Pinpoint the cell where the given text exists, returning its [X, Y] midpoint coordinate. 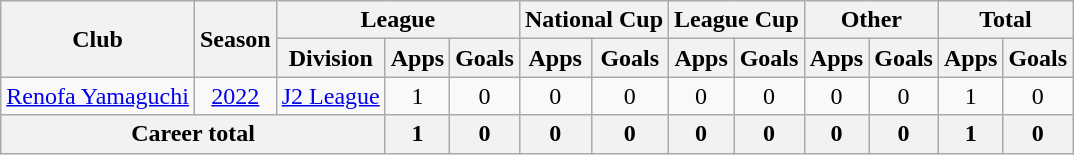
Other [871, 20]
Renofa Yamaguchi [98, 96]
League [398, 20]
Club [98, 39]
National Cup [594, 20]
Season [235, 39]
Total [1005, 20]
Career total [193, 134]
2022 [235, 96]
League Cup [737, 20]
Division [330, 58]
J2 League [330, 96]
